From the cell containing the given text, extract its center point as (x, y) coordinate. 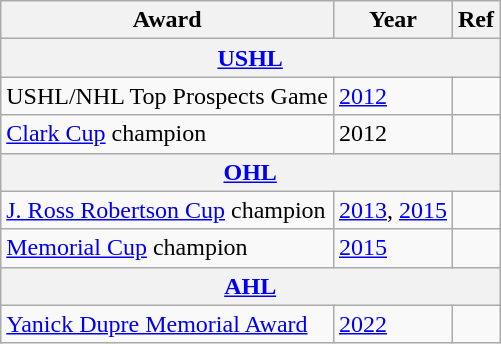
USHL (250, 58)
Clark Cup champion (168, 134)
2015 (392, 248)
Award (168, 20)
Yanick Dupre Memorial Award (168, 324)
Year (392, 20)
Memorial Cup champion (168, 248)
OHL (250, 172)
2013, 2015 (392, 210)
Ref (476, 20)
AHL (250, 286)
J. Ross Robertson Cup champion (168, 210)
2022 (392, 324)
USHL/NHL Top Prospects Game (168, 96)
